Capture the cell that displays the provided text and extract its [X, Y] central coordinate. 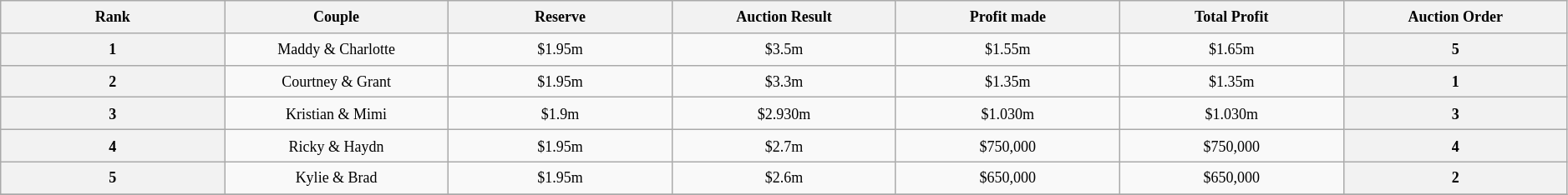
Couple [337, 17]
Total Profit [1231, 17]
Reserve [561, 17]
$1.55m [1007, 48]
$3.3m [784, 82]
Maddy & Charlotte [337, 48]
$3.5m [784, 48]
$1.9m [561, 113]
Profit made [1007, 17]
Kylie & Brad [337, 178]
Kristian & Mimi [337, 113]
$2.6m [784, 178]
$2.7m [784, 145]
Rank [113, 17]
Auction Result [784, 17]
$2.930m [784, 113]
Auction Order [1455, 17]
$1.65m [1231, 48]
Courtney & Grant [337, 82]
Ricky & Haydn [337, 145]
